Identify which cell holds the provided text, then report its (x, y) central coordinate. 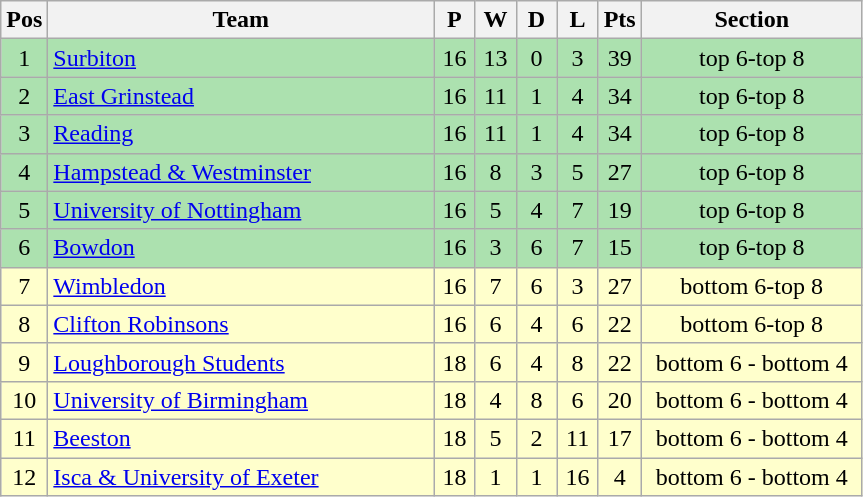
Surbiton (241, 58)
10 (24, 400)
Pos (24, 20)
Isca & University of Exeter (241, 477)
Loughborough Students (241, 362)
W (496, 20)
12 (24, 477)
Clifton Robinsons (241, 324)
Reading (241, 134)
University of Birmingham (241, 400)
L (578, 20)
9 (24, 362)
39 (620, 58)
Bowdon (241, 248)
17 (620, 438)
15 (620, 248)
Hampstead & Westminster (241, 172)
13 (496, 58)
Wimbledon (241, 286)
19 (620, 210)
P (454, 20)
University of Nottingham (241, 210)
Pts (620, 20)
D (536, 20)
Section (752, 20)
0 (536, 58)
East Grinstead (241, 96)
20 (620, 400)
Team (241, 20)
Beeston (241, 438)
